Identify which cell holds the provided text, then report its [x, y] central coordinate. 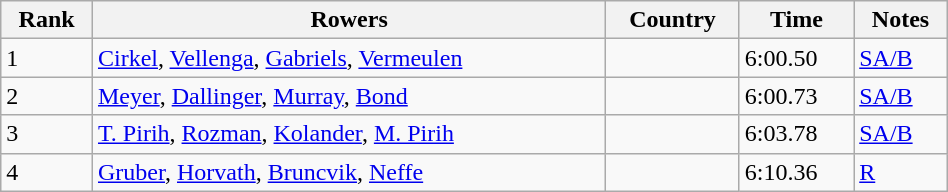
2 [47, 96]
T. Pirih, Rozman, Kolander, M. Pirih [348, 134]
6:03.78 [796, 134]
Meyer, Dallinger, Murray, Bond [348, 96]
6:00.73 [796, 96]
R [901, 172]
Cirkel, Vellenga, Gabriels, Vermeulen [348, 58]
1 [47, 58]
6:00.50 [796, 58]
6:10.36 [796, 172]
Time [796, 20]
4 [47, 172]
Rank [47, 20]
Notes [901, 20]
Gruber, Horvath, Bruncvik, Neffe [348, 172]
Country [673, 20]
Rowers [348, 20]
3 [47, 134]
